For the text-containing cell, return its midpoint in (x, y) coordinate format. 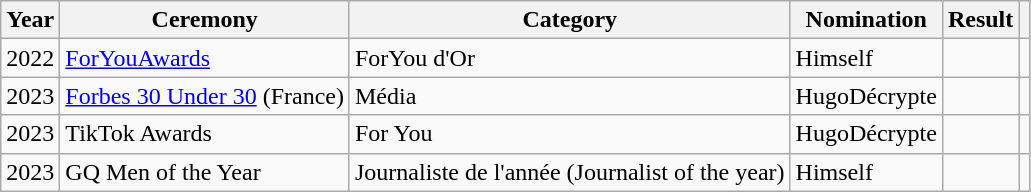
Category (570, 20)
Result (980, 20)
TikTok Awards (205, 134)
2022 (30, 58)
Ceremony (205, 20)
Journaliste de l'année (Journalist of the year) (570, 172)
ForYouAwards (205, 58)
Year (30, 20)
Média (570, 96)
Forbes 30 Under 30 (France) (205, 96)
Nomination (866, 20)
ForYou d'Or (570, 58)
GQ Men of the Year (205, 172)
For You (570, 134)
